Pinpoint the cell where the given text exists, returning its (X, Y) midpoint coordinate. 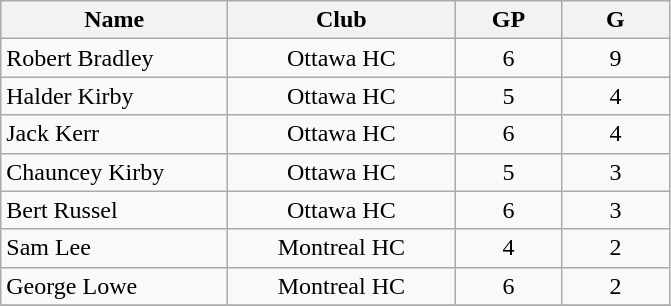
Bert Russel (114, 210)
George Lowe (114, 286)
GP (508, 20)
Halder Kirby (114, 96)
9 (616, 58)
Jack Kerr (114, 134)
Club (342, 20)
Sam Lee (114, 248)
Name (114, 20)
Chauncey Kirby (114, 172)
G (616, 20)
Robert Bradley (114, 58)
